Capture the cell that displays the provided text and extract its [x, y] central coordinate. 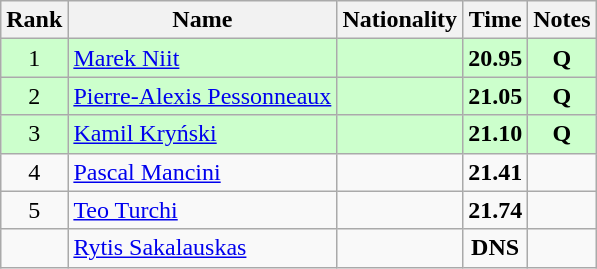
Marek Niit [202, 58]
Notes [562, 20]
Name [202, 20]
Time [496, 20]
Teo Turchi [202, 210]
Rytis Sakalauskas [202, 248]
DNS [496, 248]
5 [34, 210]
21.05 [496, 96]
Kamil Kryński [202, 134]
Pascal Mancini [202, 172]
Nationality [400, 20]
21.10 [496, 134]
21.41 [496, 172]
20.95 [496, 58]
4 [34, 172]
Rank [34, 20]
21.74 [496, 210]
3 [34, 134]
Pierre-Alexis Pessonneaux [202, 96]
2 [34, 96]
1 [34, 58]
